Return the [x, y] coordinate for the center point of the cell that contains the specified text.  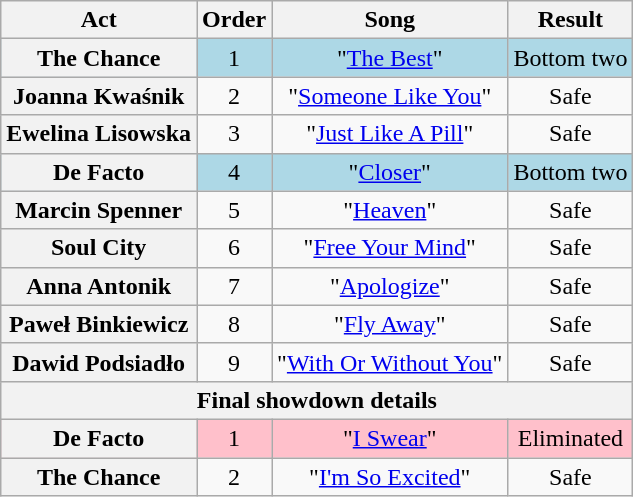
"The Best" [390, 58]
"Heaven" [390, 210]
Eliminated [570, 438]
"With Or Without You" [390, 362]
"Closer" [390, 172]
Order [234, 20]
Dawid Podsiadło [99, 362]
Song [390, 20]
3 [234, 134]
7 [234, 286]
Soul City [99, 248]
Paweł Binkiewicz [99, 324]
6 [234, 248]
"Apologize" [390, 286]
"I'm So Excited" [390, 477]
8 [234, 324]
"Someone Like You" [390, 96]
4 [234, 172]
9 [234, 362]
Anna Antonik [99, 286]
Ewelina Lisowska [99, 134]
"I Swear" [390, 438]
Act [99, 20]
"Just Like A Pill" [390, 134]
"Fly Away" [390, 324]
Joanna Kwaśnik [99, 96]
Marcin Spenner [99, 210]
"Free Your Mind" [390, 248]
5 [234, 210]
Result [570, 20]
Final showdown details [317, 400]
